Find where the given text appears and provide that cell's center as (x, y) coordinate. 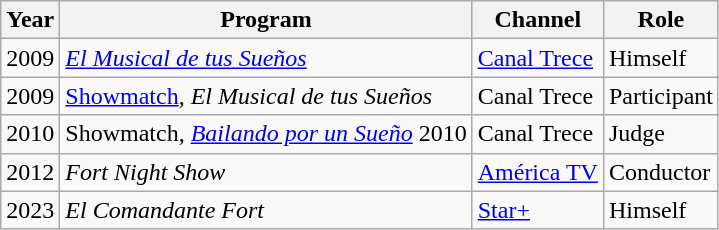
Showmatch, Bailando por un Sueño 2010 (266, 134)
Program (266, 20)
Role (660, 20)
América TV (538, 172)
2023 (30, 210)
Fort Night Show (266, 172)
Year (30, 20)
El Comandante Fort (266, 210)
Channel (538, 20)
Star+ (538, 210)
Judge (660, 134)
2012 (30, 172)
El Musical de tus Sueños (266, 58)
Participant (660, 96)
Conductor (660, 172)
Showmatch, El Musical de tus Sueños (266, 96)
2010 (30, 134)
